Pinpoint the cell where the given text exists, returning its [x, y] midpoint coordinate. 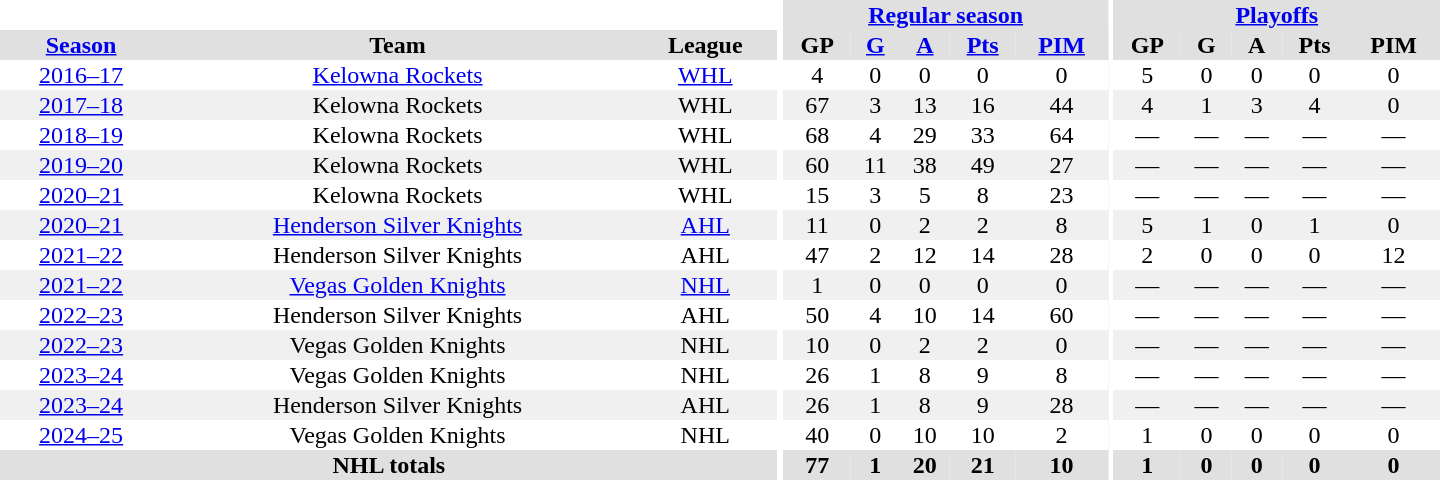
2016–17 [81, 75]
16 [982, 105]
23 [1062, 195]
2019–20 [81, 165]
27 [1062, 165]
League [706, 45]
Playoffs [1276, 15]
Season [81, 45]
67 [817, 105]
2017–18 [81, 105]
29 [925, 135]
13 [925, 105]
Regular season [946, 15]
33 [982, 135]
15 [817, 195]
77 [817, 465]
21 [982, 465]
44 [1062, 105]
50 [817, 315]
20 [925, 465]
47 [817, 255]
40 [817, 435]
2018–19 [81, 135]
Team [398, 45]
49 [982, 165]
2024–25 [81, 435]
64 [1062, 135]
38 [925, 165]
68 [817, 135]
NHL totals [389, 465]
